Pinpoint the cell where the given text exists, returning its (X, Y) midpoint coordinate. 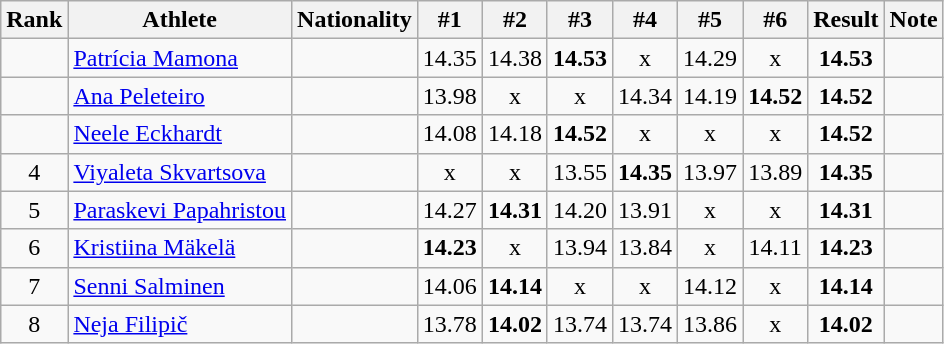
14.34 (644, 96)
13.86 (710, 324)
6 (34, 248)
Result (846, 20)
13.84 (644, 248)
14.29 (710, 58)
Note (914, 20)
14.27 (450, 210)
14.08 (450, 134)
13.78 (450, 324)
Rank (34, 20)
4 (34, 172)
Neja Filipič (180, 324)
Kristiina Mäkelä (180, 248)
7 (34, 286)
Neele Eckhardt (180, 134)
13.98 (450, 96)
#6 (776, 20)
14.06 (450, 286)
14.38 (514, 58)
#4 (644, 20)
14.11 (776, 248)
Senni Salminen (180, 286)
#1 (450, 20)
14.12 (710, 286)
Ana Peleteiro (180, 96)
13.94 (580, 248)
13.89 (776, 172)
Nationality (355, 20)
#5 (710, 20)
5 (34, 210)
14.18 (514, 134)
#2 (514, 20)
13.91 (644, 210)
Viyaleta Skvartsova (180, 172)
13.97 (710, 172)
Athlete (180, 20)
Patrícia Mamona (180, 58)
Paraskevi Papahristou (180, 210)
8 (34, 324)
14.20 (580, 210)
#3 (580, 20)
14.19 (710, 96)
13.55 (580, 172)
